Output the [X, Y] coordinate of the center of the cell containing the given text.  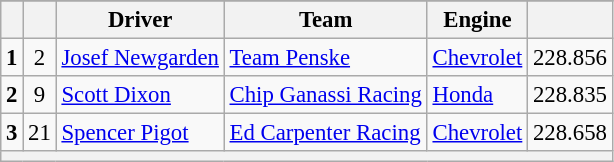
Driver [140, 20]
3 [12, 133]
9 [40, 95]
Team Penske [326, 58]
Engine [477, 20]
Chip Ganassi Racing [326, 95]
228.658 [570, 133]
1 [12, 58]
228.835 [570, 95]
Scott Dixon [140, 95]
Ed Carpenter Racing [326, 133]
Team [326, 20]
Honda [477, 95]
Spencer Pigot [140, 133]
228.856 [570, 58]
21 [40, 133]
Josef Newgarden [140, 58]
